Return (x, y) of the center of cell containing provided text 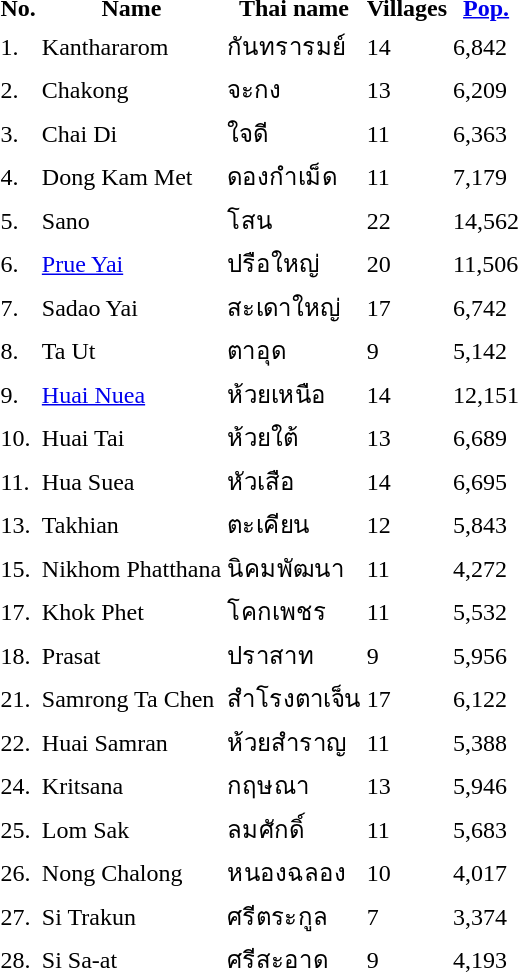
โสน (294, 220)
ปรือใหญ่ (294, 264)
กฤษณา (294, 786)
Huai Samran (131, 742)
ห้วยใต้ (294, 438)
ตะเคียน (294, 524)
สะเดาใหญ่ (294, 307)
ลมศักดิ์ (294, 829)
Prue Yai (131, 264)
ศรีตระกูล (294, 916)
Kritsana (131, 786)
Chakong (131, 90)
ปราสาท (294, 655)
12 (406, 524)
22 (406, 220)
Sadao Yai (131, 307)
ใจดี (294, 133)
โคกเพชร (294, 612)
Samrong Ta Chen (131, 698)
Huai Nuea (131, 394)
Huai Tai (131, 438)
สำโรงตาเจ็น (294, 698)
Si Trakun (131, 916)
Lom Sak (131, 829)
Dong Kam Met (131, 176)
ห้วยสำราญ (294, 742)
Prasat (131, 655)
Ta Ut (131, 350)
Nong Chalong (131, 872)
จะกง (294, 90)
ห้วยเหนือ (294, 394)
หนองฉลอง (294, 872)
ดองกำเม็ด (294, 176)
Khok Phet (131, 612)
Hua Suea (131, 481)
Nikhom Phatthana (131, 568)
Kanthararom (131, 46)
นิคมพัฒนา (294, 568)
7 (406, 916)
กันทรารมย์ (294, 46)
20 (406, 264)
Takhian (131, 524)
Chai Di (131, 133)
ตาอุด (294, 350)
หัวเสือ (294, 481)
Sano (131, 220)
10 (406, 872)
